Find where the given text appears and provide that cell's center as [X, Y] coordinate. 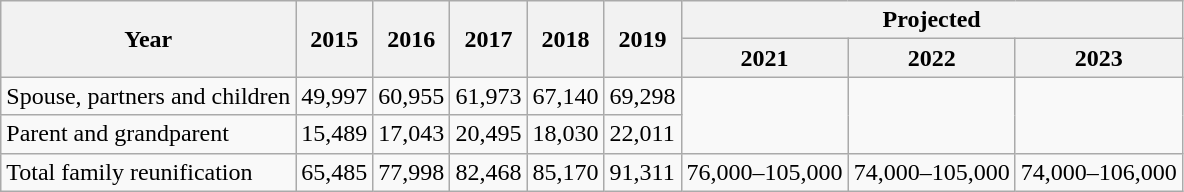
Projected [932, 20]
76,000–105,000 [764, 172]
2017 [488, 39]
61,973 [488, 96]
Parent and grandparent [148, 134]
2019 [642, 39]
85,170 [566, 172]
74,000–106,000 [1098, 172]
Total family reunification [148, 172]
22,011 [642, 134]
2015 [334, 39]
Year [148, 39]
77,998 [412, 172]
91,311 [642, 172]
20,495 [488, 134]
2018 [566, 39]
18,030 [566, 134]
2016 [412, 39]
69,298 [642, 96]
2021 [764, 58]
15,489 [334, 134]
2023 [1098, 58]
67,140 [566, 96]
2022 [932, 58]
49,997 [334, 96]
74,000–105,000 [932, 172]
Spouse, partners and children [148, 96]
82,468 [488, 172]
17,043 [412, 134]
65,485 [334, 172]
60,955 [412, 96]
